Determine the (X, Y) coordinate at the center of the cell enclosing the given text.  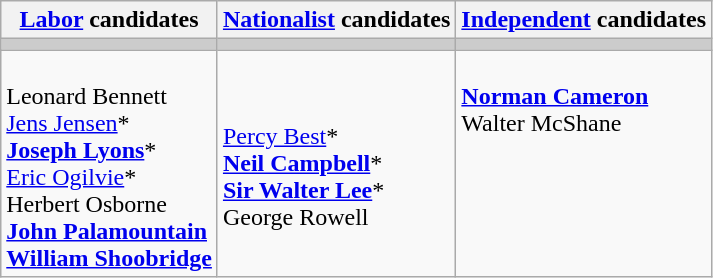
Nationalist candidates (336, 20)
Independent candidates (584, 20)
Percy Best* Neil Campbell* Sir Walter Lee* George Rowell (336, 164)
Leonard Bennett Jens Jensen* Joseph Lyons* Eric Ogilvie* Herbert Osborne John Palamountain William Shoobridge (110, 164)
Labor candidates (110, 20)
Norman Cameron Walter McShane (584, 164)
